Pinpoint the cell where the given text exists, returning its (x, y) midpoint coordinate. 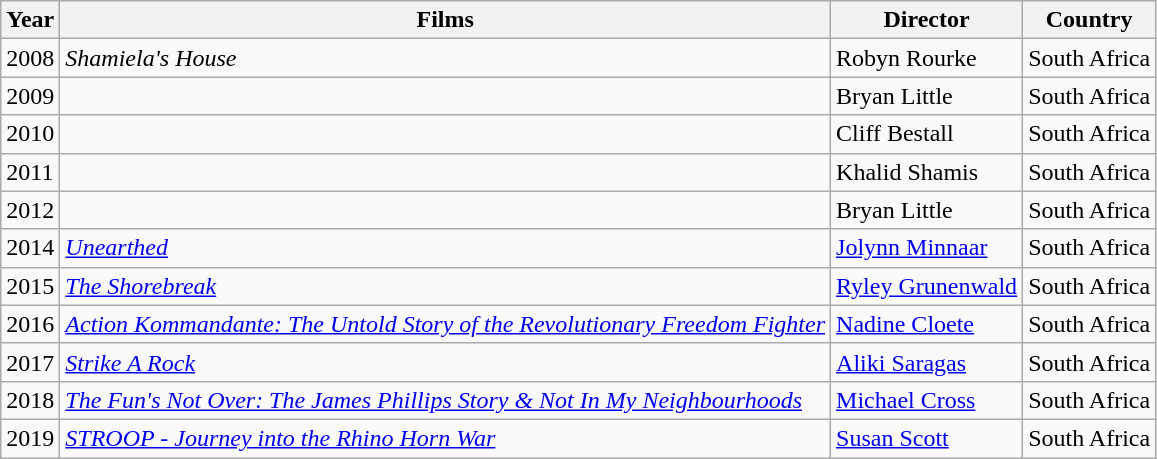
STROOP - Journey into the Rhino Horn War (446, 438)
2015 (30, 286)
Michael Cross (927, 400)
2008 (30, 58)
2009 (30, 96)
Unearthed (446, 248)
2019 (30, 438)
Year (30, 20)
Jolynn Minnaar (927, 248)
Aliki Saragas (927, 362)
The Shorebreak (446, 286)
2010 (30, 134)
Susan Scott (927, 438)
2011 (30, 172)
Ryley Grunenwald (927, 286)
Khalid Shamis (927, 172)
2018 (30, 400)
2014 (30, 248)
Nadine Cloete (927, 324)
The Fun's Not Over: The James Phillips Story & Not In My Neighbourhoods (446, 400)
2012 (30, 210)
Strike A Rock (446, 362)
2016 (30, 324)
Action Kommandante: The Untold Story of the Revolutionary Freedom Fighter (446, 324)
Shamiela's House (446, 58)
2017 (30, 362)
Cliff Bestall (927, 134)
Country (1090, 20)
Films (446, 20)
Director (927, 20)
Robyn Rourke (927, 58)
